Return (x, y) of the center of cell containing provided text 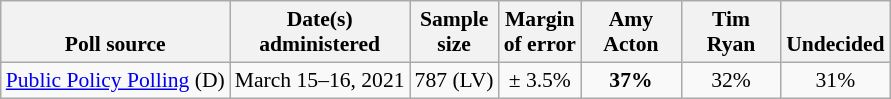
Poll source (116, 32)
31% (835, 80)
37% (631, 80)
Public Policy Polling (D) (116, 80)
AmyActon (631, 32)
Undecided (835, 32)
TimRyan (731, 32)
Marginof error (540, 32)
32% (731, 80)
787 (LV) (454, 80)
Samplesize (454, 32)
March 15–16, 2021 (320, 80)
± 3.5% (540, 80)
Date(s)administered (320, 32)
